Locate the cell with the specified text and output its (x, y) center coordinate. 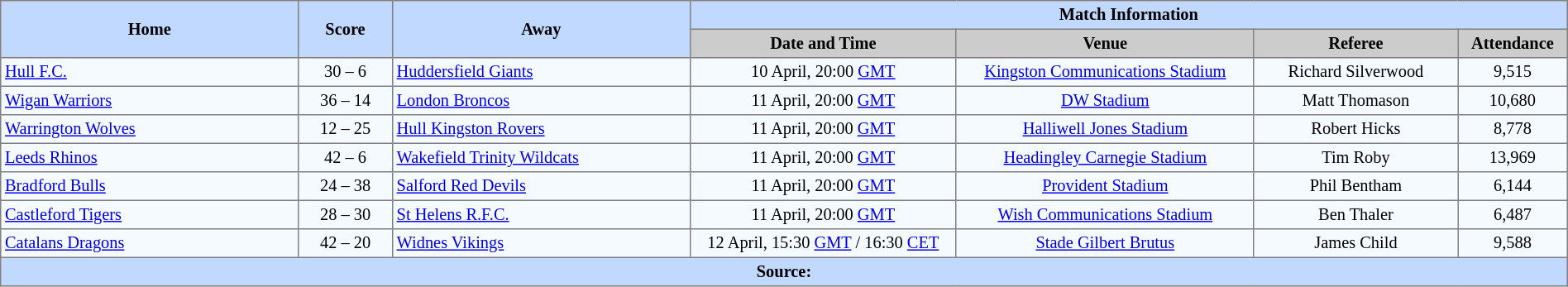
Wish Communications Stadium (1105, 214)
6,487 (1513, 214)
10 April, 20:00 GMT (823, 72)
6,144 (1513, 186)
12 April, 15:30 GMT / 16:30 CET (823, 243)
Richard Silverwood (1355, 72)
Bradford Bulls (150, 186)
Widnes Vikings (541, 243)
9,515 (1513, 72)
Hull Kingston Rovers (541, 129)
Phil Bentham (1355, 186)
Venue (1105, 43)
Match Information (1128, 15)
24 – 38 (346, 186)
Away (541, 30)
Wigan Warriors (150, 100)
42 – 6 (346, 157)
Provident Stadium (1105, 186)
Tim Roby (1355, 157)
Wakefield Trinity Wildcats (541, 157)
12 – 25 (346, 129)
30 – 6 (346, 72)
James Child (1355, 243)
Source: (784, 271)
Score (346, 30)
42 – 20 (346, 243)
36 – 14 (346, 100)
Attendance (1513, 43)
Date and Time (823, 43)
Ben Thaler (1355, 214)
Robert Hicks (1355, 129)
Salford Red Devils (541, 186)
Matt Thomason (1355, 100)
London Broncos (541, 100)
Halliwell Jones Stadium (1105, 129)
Home (150, 30)
Hull F.C. (150, 72)
DW Stadium (1105, 100)
8,778 (1513, 129)
9,588 (1513, 243)
28 – 30 (346, 214)
10,680 (1513, 100)
St Helens R.F.C. (541, 214)
Referee (1355, 43)
Catalans Dragons (150, 243)
Stade Gilbert Brutus (1105, 243)
Castleford Tigers (150, 214)
Leeds Rhinos (150, 157)
Huddersfield Giants (541, 72)
Headingley Carnegie Stadium (1105, 157)
Kingston Communications Stadium (1105, 72)
13,969 (1513, 157)
Warrington Wolves (150, 129)
